Return [x, y] of the center of cell containing provided text 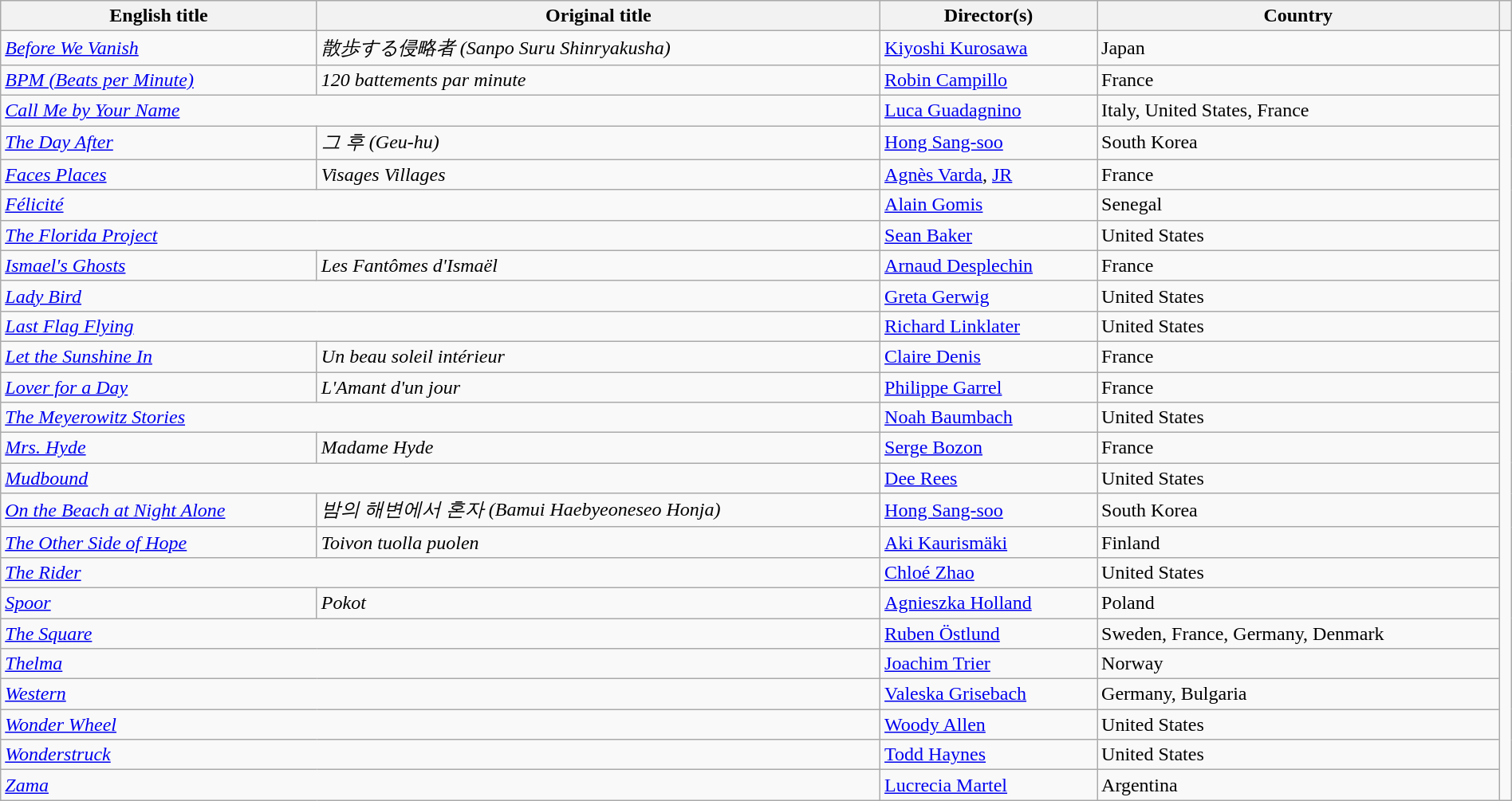
English title [159, 16]
Félicité [440, 205]
Todd Haynes [989, 755]
Last Flag Flying [440, 326]
120 battements par minute [598, 80]
Call Me by Your Name [440, 110]
Wonder Wheel [440, 724]
밤의 해변에서 혼자 (Bamui Haebyeoneseo Honja) [598, 510]
The Florida Project [440, 235]
Agnieszka Holland [989, 603]
Robin Campillo [989, 80]
Luca Guadagnino [989, 110]
Country [1298, 16]
Joachim Trier [989, 664]
Faces Places [159, 175]
그 후 (Geu-hu) [598, 143]
Original title [598, 16]
On the Beach at Night Alone [159, 510]
Lady Bird [440, 296]
Norway [1298, 664]
Un beau soleil intérieur [598, 356]
Thelma [440, 664]
Ruben Östlund [989, 634]
散歩する侵略者 (Sanpo Suru Shinryakusha) [598, 48]
Toivon tuolla puolen [598, 542]
Aki Kaurismäki [989, 542]
Agnès Varda, JR [989, 175]
The Rider [440, 572]
Richard Linklater [989, 326]
L'Amant d'un jour [598, 387]
Mrs. Hyde [159, 448]
Director(s) [989, 16]
Woody Allen [989, 724]
Kiyoshi Kurosawa [989, 48]
Sean Baker [989, 235]
Let the Sunshine In [159, 356]
Italy, United States, France [1298, 110]
Visages Villages [598, 175]
Poland [1298, 603]
Finland [1298, 542]
Claire Denis [989, 356]
Argentina [1298, 785]
The Square [440, 634]
Ismael's Ghosts [159, 265]
Before We Vanish [159, 48]
Zama [440, 785]
Pokot [598, 603]
Les Fantômes d'Ismaël [598, 265]
Senegal [1298, 205]
Chloé Zhao [989, 572]
The Meyerowitz Stories [440, 418]
Alain Gomis [989, 205]
Lucrecia Martel [989, 785]
Japan [1298, 48]
Greta Gerwig [989, 296]
Sweden, France, Germany, Denmark [1298, 634]
The Day After [159, 143]
Germany, Bulgaria [1298, 694]
The Other Side of Hope [159, 542]
Valeska Grisebach [989, 694]
Noah Baumbach [989, 418]
BPM (Beats per Minute) [159, 80]
Serge Bozon [989, 448]
Madame Hyde [598, 448]
Lover for a Day [159, 387]
Mudbound [440, 478]
Wonderstruck [440, 755]
Spoor [159, 603]
Western [440, 694]
Philippe Garrel [989, 387]
Arnaud Desplechin [989, 265]
Dee Rees [989, 478]
